Identify which cell holds the provided text, then report its [x, y] central coordinate. 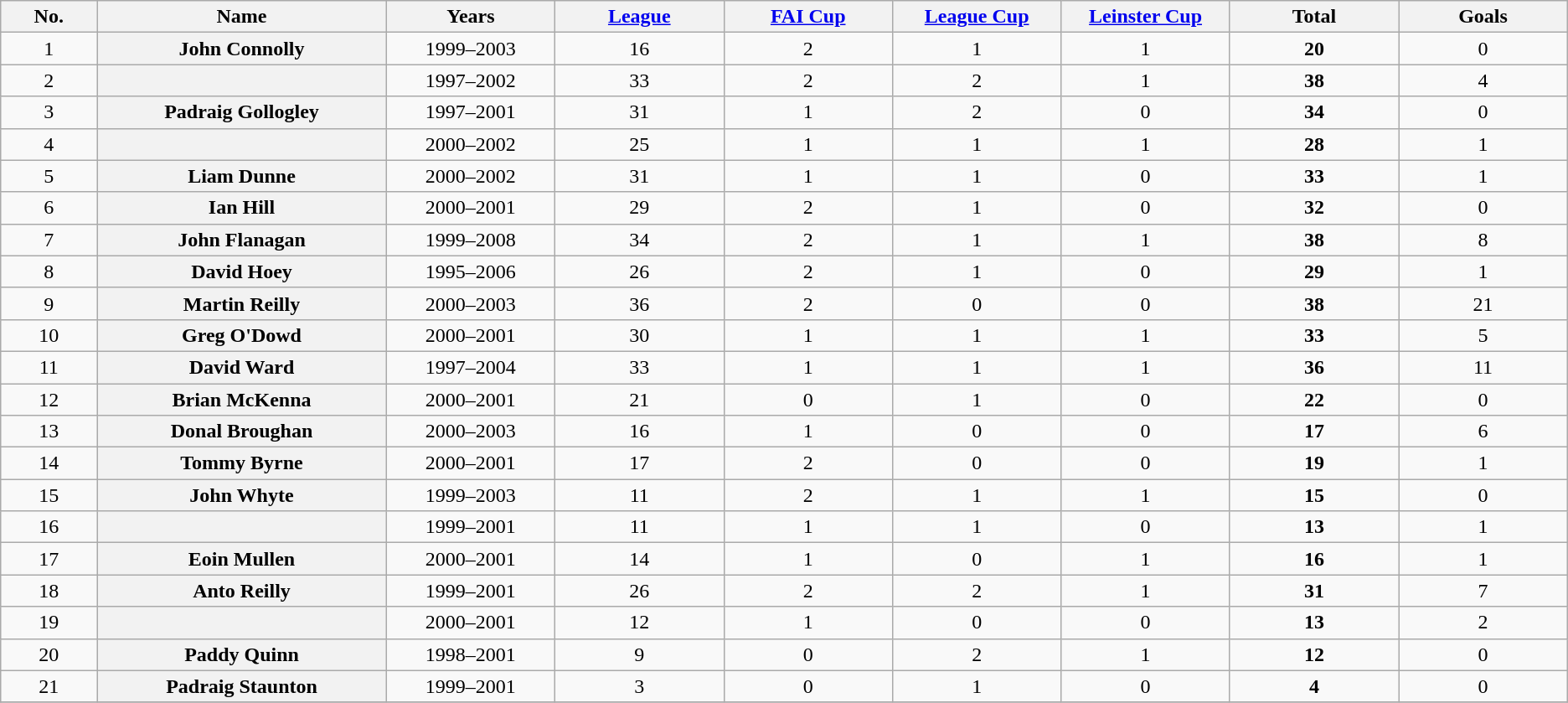
32 [1313, 208]
League Cup [977, 17]
25 [640, 144]
1999–2008 [471, 240]
1998–2001 [471, 654]
David Ward [241, 367]
30 [640, 335]
28 [1313, 144]
Martin Reilly [241, 303]
Total [1313, 17]
Donal Broughan [241, 432]
Years [471, 17]
Eoin Mullen [241, 559]
David Hoey [241, 271]
22 [1313, 400]
Ian Hill [241, 208]
John Connolly [241, 49]
Tommy Byrne [241, 463]
10 [49, 335]
Leinster Cup [1146, 17]
FAI Cup [807, 17]
Anto Reilly [241, 591]
1997–2004 [471, 367]
1997–2001 [471, 112]
Brian McKenna [241, 400]
John Whyte [241, 495]
Padraig Gollogley [241, 112]
1997–2002 [471, 80]
18 [49, 591]
Goals [1483, 17]
John Flanagan [241, 240]
Padraig Staunton [241, 686]
1995–2006 [471, 271]
Name [241, 17]
Liam Dunne [241, 176]
Paddy Quinn [241, 654]
No. [49, 17]
League [640, 17]
Greg O'Dowd [241, 335]
